Return the [x, y] coordinate for the center point of the cell that contains the specified text.  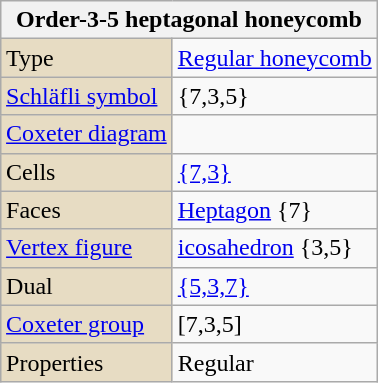
Cells [87, 172]
Regular honeycomb [274, 58]
Regular [274, 362]
Vertex figure [87, 248]
Coxeter group [87, 324]
Properties [87, 362]
Type [87, 58]
Schläfli symbol [87, 96]
Coxeter diagram [87, 134]
icosahedron {3,5} [274, 248]
[7,3,5] [274, 324]
{7,3} [274, 172]
Heptagon {7} [274, 210]
Faces [87, 210]
Dual [87, 286]
Order-3-5 heptagonal honeycomb [190, 20]
{5,3,7} [274, 286]
{7,3,5} [274, 96]
